Detect which cell encompasses the target text, then output its [x, y] center coordinate. 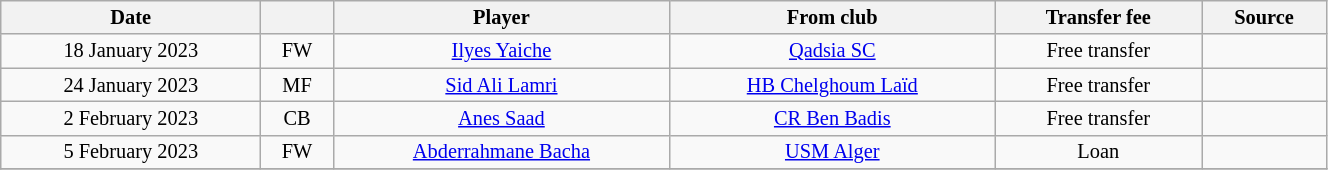
Qadsia SC [832, 51]
18 January 2023 [131, 51]
Transfer fee [1098, 17]
Abderrahmane Bacha [501, 152]
From club [832, 17]
HB Chelghoum Laïd [832, 85]
Source [1264, 17]
Loan [1098, 152]
CR Ben Badis [832, 118]
MF [297, 85]
24 January 2023 [131, 85]
5 February 2023 [131, 152]
CB [297, 118]
USM Alger [832, 152]
2 February 2023 [131, 118]
Sid Ali Lamri [501, 85]
Date [131, 17]
Player [501, 17]
Anes Saad [501, 118]
Ilyes Yaiche [501, 51]
